Return [X, Y] of the center of cell containing provided text 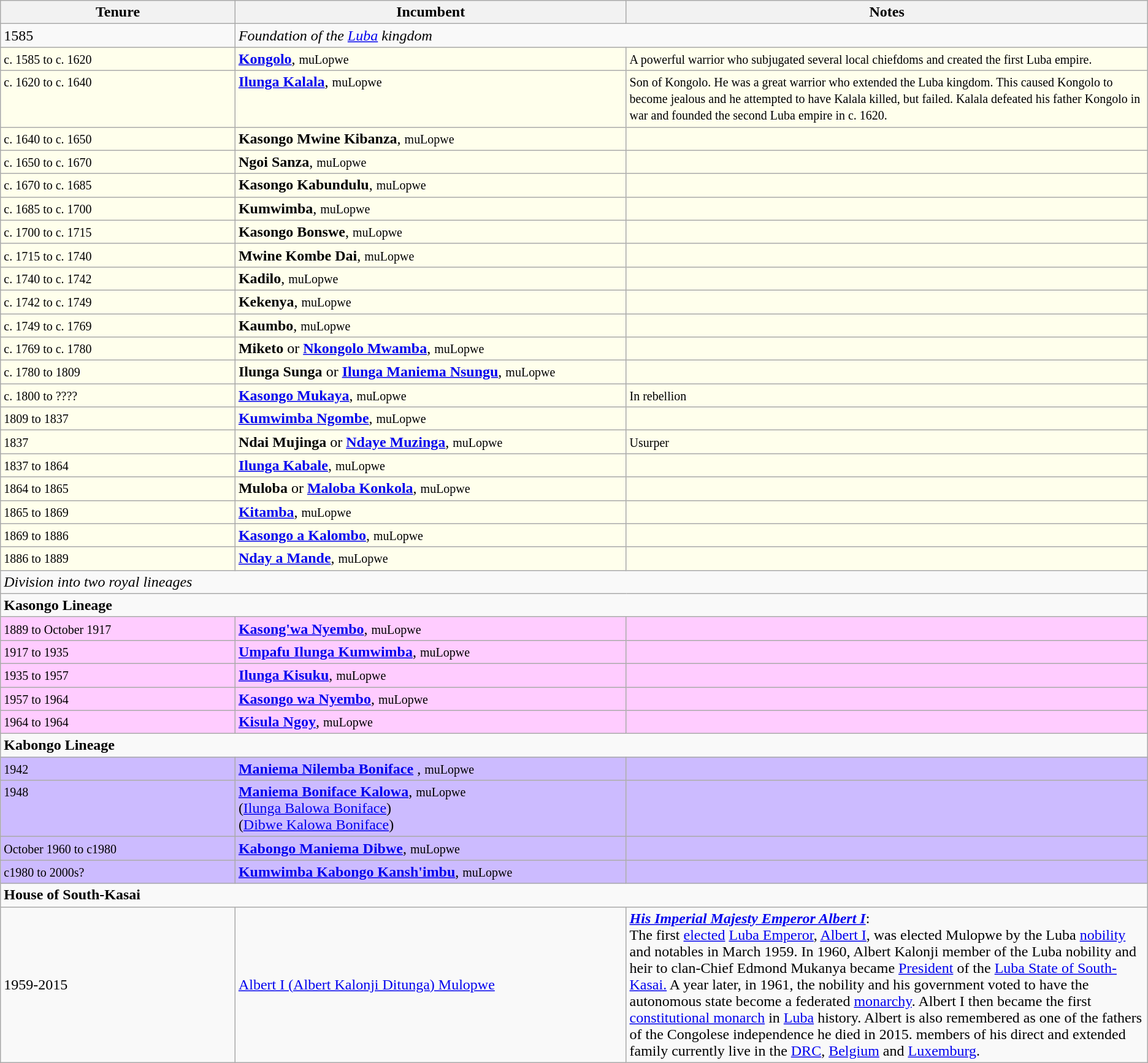
c1980 to 2000s? [118, 872]
In rebellion [887, 395]
1865 to 1869 [118, 512]
Division into two royal lineages [574, 582]
Nday a Mande, muLopwe [431, 558]
Kasongo wa Nyembo, muLopwe [431, 698]
Kasongo Mukaya, muLopwe [431, 395]
Incumbent [431, 12]
Albert I (Albert Kalonji Ditunga) Mulopwe [431, 985]
1809 to 1837 [118, 419]
c. 1670 to c. 1685 [118, 185]
Kadilo, muLopwe [431, 278]
1585 [118, 36]
Kasongo Lineage [574, 605]
Ndai Mujinga or Ndaye Muzinga, muLopwe [431, 442]
1942 [118, 769]
Ilunga Sunga or Ilunga Maniema Nsungu, muLopwe [431, 372]
c. 1640 to c. 1650 [118, 139]
c. 1780 to 1809 [118, 372]
House of South-Kasai [574, 895]
Ilunga Kalala, muLopwe [431, 99]
1964 to 1964 [118, 722]
Kabongo Lineage [574, 745]
Kisula Ngoy, muLopwe [431, 722]
Muloba or Maloba Konkola, muLopwe [431, 489]
1959-2015 [118, 985]
1948 [118, 809]
Kongolo, muLopwe [431, 59]
c. 1740 to c. 1742 [118, 278]
Kasongo Kabundulu, muLopwe [431, 185]
October 1960 to c1980 [118, 848]
1864 to 1865 [118, 489]
Ilunga Kabale, muLopwe [431, 465]
Usurper [887, 442]
Kaumbo, muLopwe [431, 326]
A powerful warrior who subjugated several local chiefdoms and created the first Luba empire. [887, 59]
Kumwimba Ngombe, muLopwe [431, 419]
Kasong'wa Nyembo, muLopwe [431, 628]
Kumwimba, muLopwe [431, 208]
c. 1650 to c. 1670 [118, 162]
1869 to 1886 [118, 535]
1837 [118, 442]
c. 1700 to c. 1715 [118, 232]
Mwine Kombe Dai, muLopwe [431, 255]
c. 1800 to ???? [118, 395]
Kasongo Bonswe, muLopwe [431, 232]
Notes [887, 12]
Ilunga Kisuku, muLopwe [431, 675]
1889 to October 1917 [118, 628]
Maniema Boniface Kalowa, muLopwe(Ilunga Balowa Boniface)(Dibwe Kalowa Boniface) [431, 809]
Ngoi Sanza, muLopwe [431, 162]
Kabongo Maniema Dibwe, muLopwe [431, 848]
1935 to 1957 [118, 675]
Umpafu Ilunga Kumwimba, muLopwe [431, 652]
Maniema Nilemba Boniface , muLopwe [431, 769]
Kumwimba Kabongo Kansh'imbu, muLopwe [431, 872]
Kekenya, muLopwe [431, 302]
Kasongo a Kalombo, muLopwe [431, 535]
c. 1685 to c. 1700 [118, 208]
1917 to 1935 [118, 652]
Kasongo Mwine Kibanza, muLopwe [431, 139]
c. 1769 to c. 1780 [118, 349]
c. 1585 to c. 1620 [118, 59]
Kitamba, muLopwe [431, 512]
Foundation of the Luba kingdom [691, 36]
1957 to 1964 [118, 698]
1837 to 1864 [118, 465]
c. 1715 to c. 1740 [118, 255]
1886 to 1889 [118, 558]
c. 1749 to c. 1769 [118, 326]
c. 1620 to c. 1640 [118, 99]
Miketo or Nkongolo Mwamba, muLopwe [431, 349]
Tenure [118, 12]
c. 1742 to c. 1749 [118, 302]
